Identify which cell holds the provided text, then report its (x, y) central coordinate. 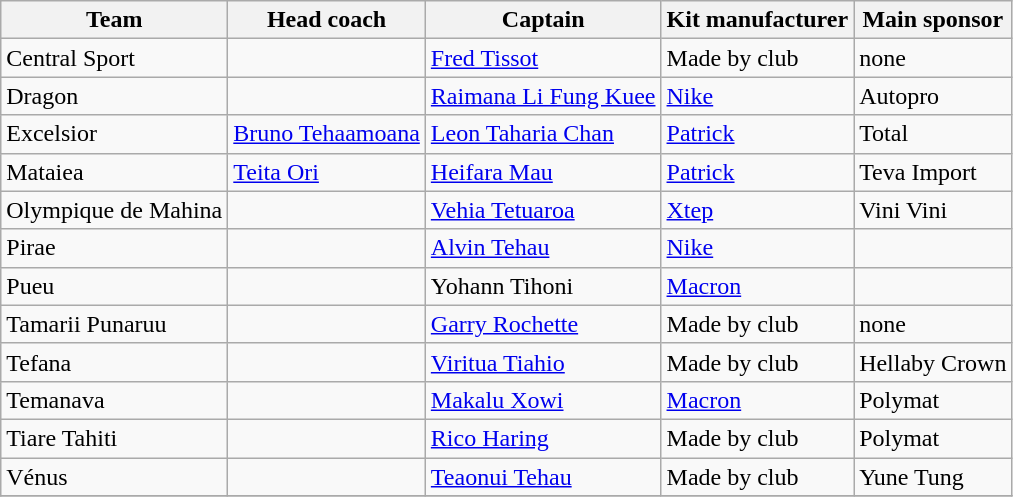
Captain (543, 20)
Raimana Li Fung Kuee (543, 96)
Heifara Mau (543, 172)
Rico Haring (543, 438)
Teaonui Tehau (543, 477)
Vénus (114, 477)
Pueu (114, 286)
Viritua Tiahio (543, 362)
Garry Rochette (543, 324)
Head coach (327, 20)
Team (114, 20)
Xtep (758, 210)
Dragon (114, 96)
Vini Vini (933, 210)
Olympique de Mahina (114, 210)
Tiare Tahiti (114, 438)
Autopro (933, 96)
Alvin Tehau (543, 248)
Excelsior (114, 134)
Leon Taharia Chan (543, 134)
Kit manufacturer (758, 20)
Teita Ori (327, 172)
Makalu Xowi (543, 400)
Pirae (114, 248)
Main sponsor (933, 20)
Vehia Tetuaroa (543, 210)
Hellaby Crown (933, 362)
Mataiea (114, 172)
Yune Tung (933, 477)
Teva Import (933, 172)
Temanava (114, 400)
Central Sport (114, 58)
Tamarii Punaruu (114, 324)
Bruno Tehaamoana (327, 134)
Total (933, 134)
Fred Tissot (543, 58)
Yohann Tihoni (543, 286)
Tefana (114, 362)
